Capture the cell that displays the provided text and extract its (x, y) central coordinate. 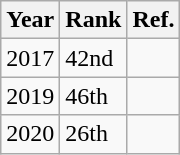
Rank (94, 20)
Ref. (154, 20)
46th (94, 96)
42nd (94, 58)
2020 (30, 134)
2019 (30, 96)
Year (30, 20)
2017 (30, 58)
26th (94, 134)
